Scan for the cell matching the given text and deliver its [x, y] coordinate at center. 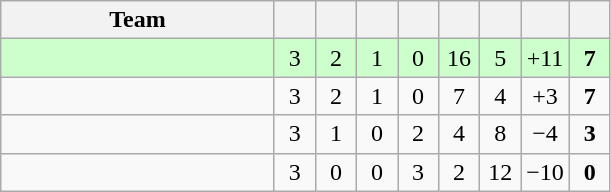
+3 [546, 96]
−10 [546, 172]
−4 [546, 134]
12 [500, 172]
16 [460, 58]
5 [500, 58]
Team [138, 20]
+11 [546, 58]
8 [500, 134]
